Search for the cell housing the specified text and yield its (X, Y) center coordinate. 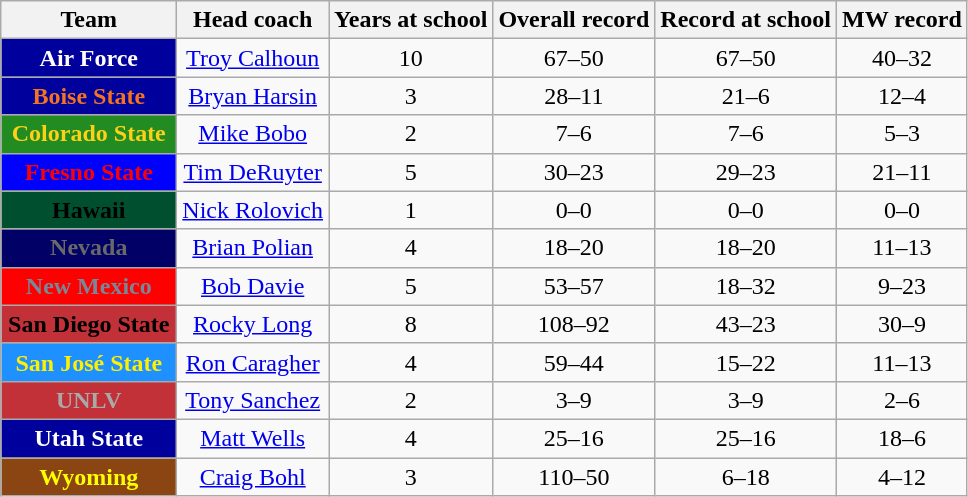
Ron Caragher (253, 362)
New Mexico (89, 286)
Team (89, 20)
Tony Sanchez (253, 400)
110–50 (574, 477)
30–9 (902, 324)
29–23 (746, 172)
Mike Bobo (253, 134)
30–23 (574, 172)
Air Force (89, 58)
108–92 (574, 324)
21–11 (902, 172)
15–22 (746, 362)
Bob Davie (253, 286)
Nevada (89, 248)
1 (411, 210)
Colorado State (89, 134)
18–32 (746, 286)
Record at school (746, 20)
Wyoming (89, 477)
28–11 (574, 96)
6–18 (746, 477)
2–6 (902, 400)
San José State (89, 362)
Head coach (253, 20)
4–12 (902, 477)
53–57 (574, 286)
Years at school (411, 20)
21–6 (746, 96)
Matt Wells (253, 438)
Overall record (574, 20)
10 (411, 58)
12–4 (902, 96)
9–23 (902, 286)
43–23 (746, 324)
40–32 (902, 58)
8 (411, 324)
Nick Rolovich (253, 210)
Fresno State (89, 172)
5–3 (902, 134)
San Diego State (89, 324)
UNLV (89, 400)
Bryan Harsin (253, 96)
Boise State (89, 96)
Rocky Long (253, 324)
59–44 (574, 362)
Tim DeRuyter (253, 172)
18–6 (902, 438)
Brian Polian (253, 248)
Utah State (89, 438)
MW record (902, 20)
Hawaii (89, 210)
Craig Bohl (253, 477)
Troy Calhoun (253, 58)
